Search for the cell housing the specified text and yield its [x, y] center coordinate. 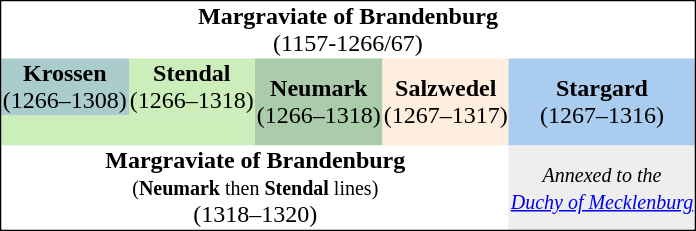
Krossen(1266–1308) [64, 86]
Neumark(1266–1318) [318, 102]
Salzwedel(1267–1317) [446, 102]
Annexed to the Duchy of Mecklenburg [602, 188]
Stargard(1267–1316) [602, 102]
Margraviate of Brandenburg(Neumark then Stendal lines)(1318–1320) [255, 188]
Stendal(1266–1318) [192, 86]
Margraviate of Brandenburg(1157-1266/67) [348, 30]
